From the cell containing the given text, extract its center point as [x, y] coordinate. 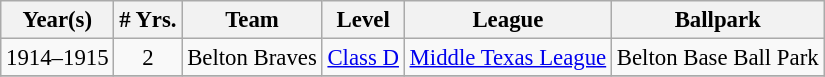
Ballpark [717, 20]
2 [148, 58]
League [508, 20]
Year(s) [58, 20]
Middle Texas League [508, 58]
Belton Braves [252, 58]
Belton Base Ball Park [717, 58]
# Yrs. [148, 20]
Team [252, 20]
Class D [363, 58]
1914–1915 [58, 58]
Level [363, 20]
